Extract the [x, y] coordinate from the center of the cell holding the provided text.  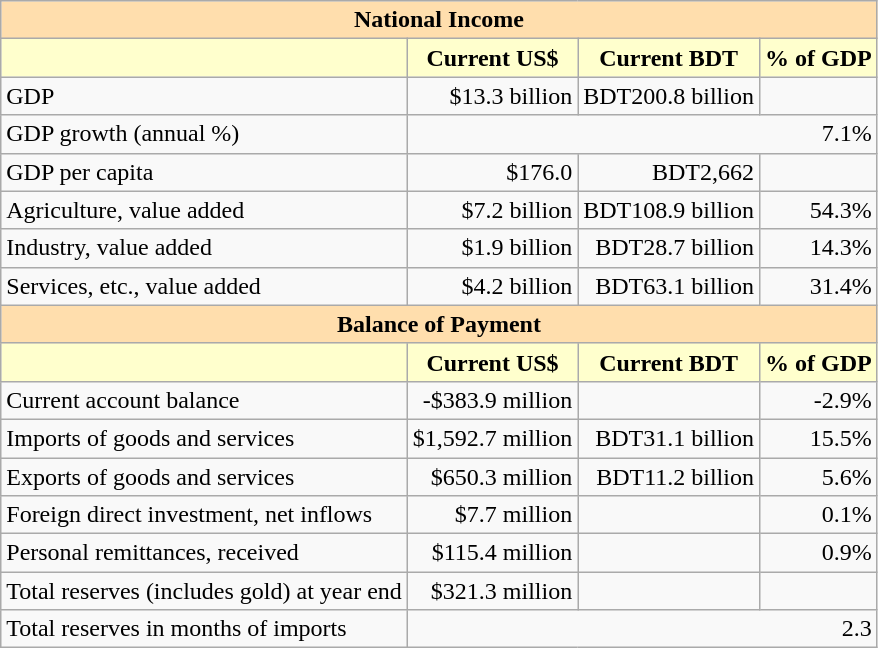
BDT31.1 billion [669, 438]
14.3% [818, 248]
0.9% [818, 553]
Personal remittances, received [204, 553]
$7.2 billion [492, 210]
Industry, value added [204, 248]
National Income [439, 20]
Balance of Payment [439, 324]
BDT11.2 billion [669, 477]
-2.9% [818, 400]
BDT2,662 [669, 172]
$1,592.7 million [492, 438]
Imports of goods and services [204, 438]
15.5% [818, 438]
Total reserves in months of imports [204, 629]
54.3% [818, 210]
Total reserves (includes gold) at year end [204, 591]
Agriculture, value added [204, 210]
$176.0 [492, 172]
Exports of goods and services [204, 477]
BDT63.1 billion [669, 286]
2.3 [642, 629]
BDT200.8 billion [669, 96]
BDT108.9 billion [669, 210]
5.6% [818, 477]
$650.3 million [492, 477]
$4.2 billion [492, 286]
GDP [204, 96]
GDP per capita [204, 172]
$13.3 billion [492, 96]
$7.7 million [492, 515]
Current account balance [204, 400]
31.4% [818, 286]
BDT28.7 billion [669, 248]
Foreign direct investment, net inflows [204, 515]
$321.3 million [492, 591]
0.1% [818, 515]
-$383.9 million [492, 400]
$115.4 million [492, 553]
$1.9 billion [492, 248]
GDP growth (annual %) [204, 134]
Services, etc., value added [204, 286]
7.1% [642, 134]
